Find where the given text appears and provide that cell's center as [X, Y] coordinate. 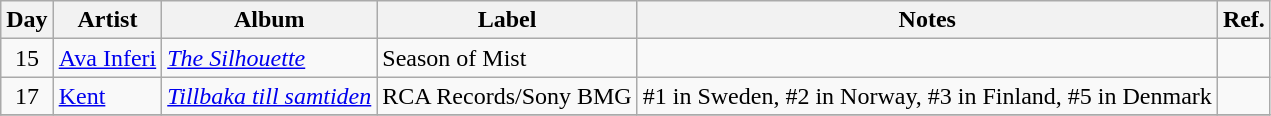
#1 in Sweden, #2 in Norway, #3 in Finland, #5 in Denmark [927, 96]
Notes [927, 20]
Kent [108, 96]
Label [507, 20]
Season of Mist [507, 58]
Ref. [1244, 20]
15 [27, 58]
Day [27, 20]
Tillbaka till samtiden [270, 96]
Ava Inferi [108, 58]
RCA Records/Sony BMG [507, 96]
Artist [108, 20]
Album [270, 20]
17 [27, 96]
The Silhouette [270, 58]
